Return the (x, y) coordinate for the center point of the cell that contains the specified text.  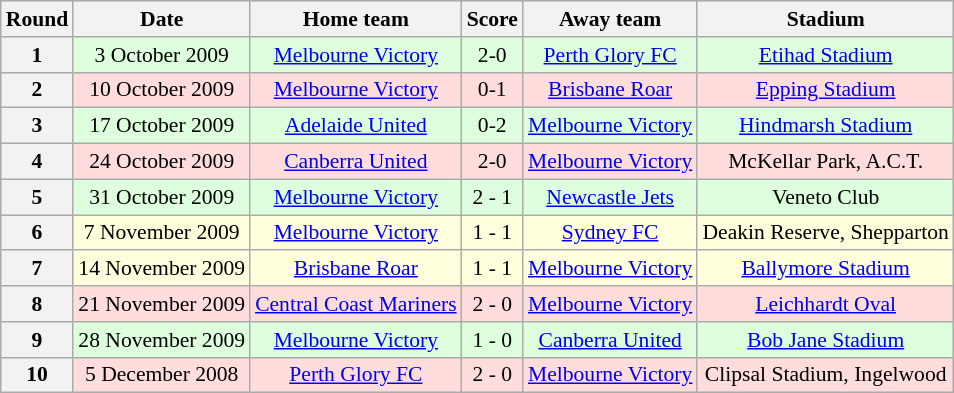
5 December 2008 (162, 375)
17 October 2009 (162, 126)
4 (38, 162)
2 - 1 (492, 197)
2 (38, 90)
Ballymore Stadium (825, 269)
24 October 2009 (162, 162)
7 November 2009 (162, 233)
Bob Jane Stadium (825, 340)
31 October 2009 (162, 197)
Central Coast Mariners (356, 304)
0-2 (492, 126)
Home team (356, 19)
14 November 2009 (162, 269)
Newcastle Jets (610, 197)
10 October 2009 (162, 90)
Etihad Stadium (825, 55)
Adelaide United (356, 126)
Score (492, 19)
21 November 2009 (162, 304)
8 (38, 304)
1 (38, 55)
Sydney FC (610, 233)
10 (38, 375)
Veneto Club (825, 197)
Away team (610, 19)
0-1 (492, 90)
Round (38, 19)
5 (38, 197)
Leichhardt Oval (825, 304)
Clipsal Stadium, Ingelwood (825, 375)
1 - 0 (492, 340)
3 October 2009 (162, 55)
Stadium (825, 19)
7 (38, 269)
3 (38, 126)
Deakin Reserve, Shepparton (825, 233)
McKellar Park, A.C.T. (825, 162)
Hindmarsh Stadium (825, 126)
Epping Stadium (825, 90)
Date (162, 19)
6 (38, 233)
28 November 2009 (162, 340)
9 (38, 340)
